Return the [X, Y] coordinate for the center point of the cell that contains the specified text.  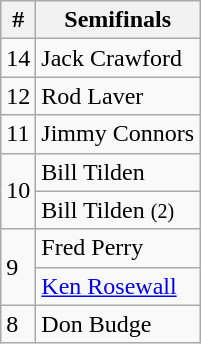
14 [18, 58]
11 [18, 134]
# [18, 20]
Don Budge [118, 324]
12 [18, 96]
Fred Perry [118, 248]
9 [18, 267]
10 [18, 191]
Jack Crawford [118, 58]
Rod Laver [118, 96]
Bill Tilden (2) [118, 210]
Jimmy Connors [118, 134]
Bill Tilden [118, 172]
Ken Rosewall [118, 286]
Semifinals [118, 20]
8 [18, 324]
